From the cell containing the given text, extract its center point as [x, y] coordinate. 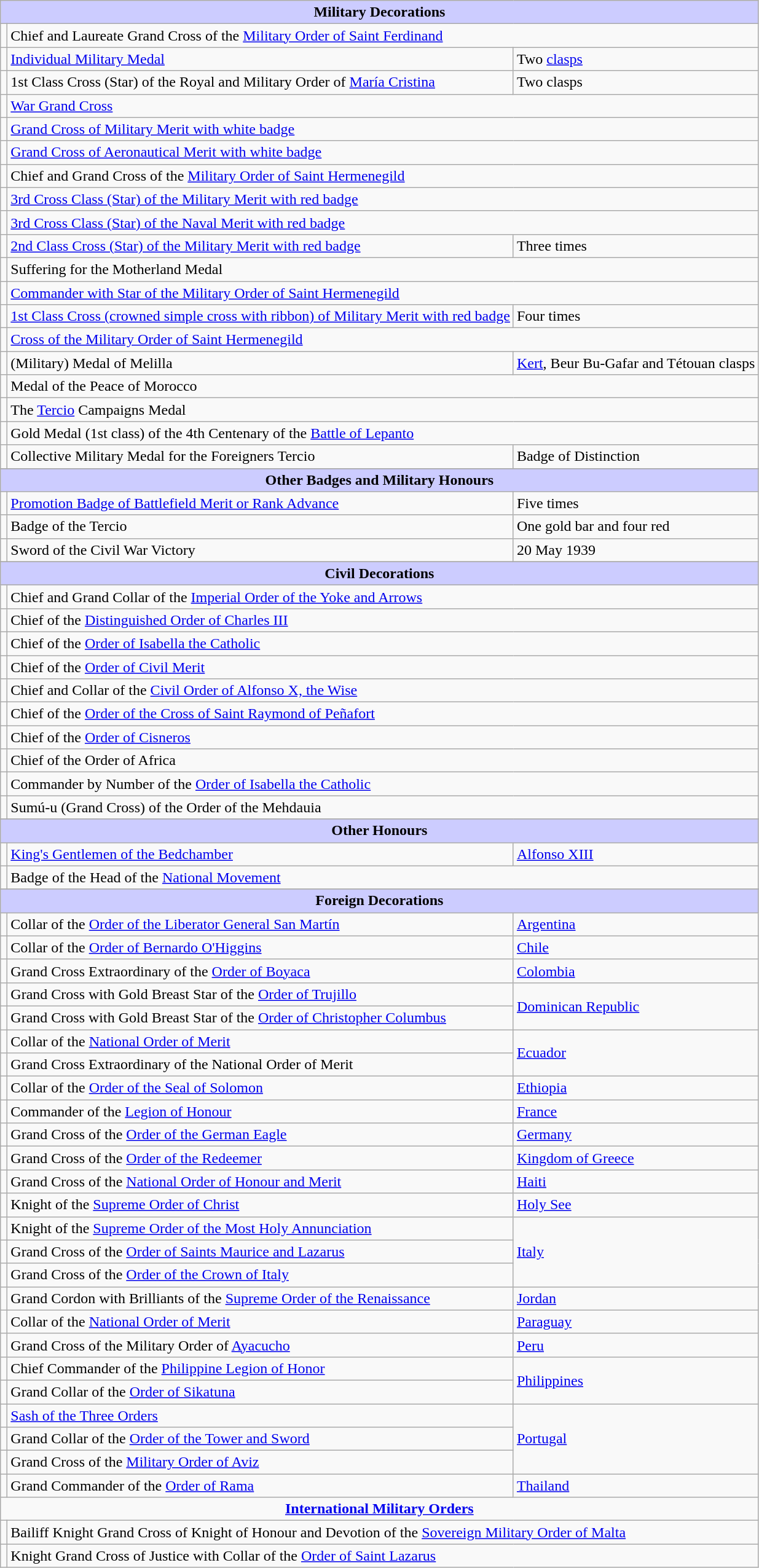
Badge of the Tercio [261, 527]
Grand Cross with Gold Breast Star of the Order of Christopher Columbus [261, 1017]
Jordan [635, 1298]
Collective Military Medal for the Foreigners Tercio [261, 457]
Alfonso XIII [635, 854]
Grand Cross of the Military Order of Aviz [261, 1462]
Three times [635, 246]
Collar of the Order of the Seal of Solomon [261, 1088]
Grand Cross of the Order of Saints Maurice and Lazarus [261, 1252]
Chief Commander of the Philippine Legion of Honor [261, 1368]
Commander of the Legion of Honour [261, 1111]
Commander by Number of the Order of Isabella the Catholic [383, 784]
Individual Military Medal [261, 59]
Ethiopia [635, 1088]
Military Decorations [380, 12]
Chief and Grand Cross of the Military Order of Saint Hermenegild [383, 176]
Cross of the Military Order of Saint Hermenegild [383, 340]
3rd Cross Class (Star) of the Naval Merit with red badge [383, 222]
Grand Cross of Aeronautical Merit with white badge [383, 152]
Dominican Republic [635, 1006]
Chief and Laureate Grand Cross of the Military Order of Saint Ferdinand [383, 36]
Other Honours [380, 831]
Foreign Decorations [380, 901]
Grand Cordon with Brilliants of the Supreme Order of the Renaissance [261, 1298]
Commander with Star of the Military Order of Saint Hermenegild [383, 293]
Bailiff Knight Grand Cross of Knight of Honour and Devotion of the Sovereign Military Order of Malta [383, 1532]
Grand Cross of the Order of the Crown of Italy [261, 1275]
Collar of the Order of Bernardo O'Higgins [261, 947]
Holy See [635, 1205]
Grand Cross Extraordinary of the Order of Boyaca [261, 971]
Grand Cross with Gold Breast Star of the Order of Trujillo [261, 994]
Grand Cross of the Order of the Redeemer [261, 1158]
Sumú-u (Grand Cross) of the Order of the Mehdauia [383, 807]
Argentina [635, 924]
Kert, Beur Bu-Gafar and Tétouan clasps [635, 363]
20 May 1939 [635, 550]
Paraguay [635, 1322]
Knight Grand Cross of Justice with Collar of the Order of Saint Lazarus [383, 1556]
Gold Medal (1st class) of the 4th Centenary of the Battle of Lepanto [383, 433]
Ecuador [635, 1053]
Grand Cross of Military Merit with white badge [383, 129]
Sword of the Civil War Victory [261, 550]
Knight of the Supreme Order of Christ [261, 1205]
Chief of the Order of Isabella the Catholic [383, 643]
One gold bar and four red [635, 527]
Thailand [635, 1486]
Peru [635, 1345]
Germany [635, 1135]
Grand Cross Extraordinary of the National Order of Merit [261, 1065]
King's Gentlemen of the Bedchamber [261, 854]
International Military Orders [380, 1509]
Civil Decorations [380, 573]
Kingdom of Greece [635, 1158]
Grand Cross of the Military Order of Ayacucho [261, 1345]
Other Badges and Military Honours [380, 480]
Haiti [635, 1182]
Suffering for the Motherland Medal [383, 269]
Philippines [635, 1380]
War Grand Cross [383, 106]
Portugal [635, 1438]
2nd Class Cross (Star) of the Military Merit with red badge [261, 246]
Four times [635, 316]
Italy [635, 1252]
1st Class Cross (crowned simple cross with ribbon) of Military Merit with red badge [261, 316]
1st Class Cross (Star) of the Royal and Military Order of María Cristina [261, 82]
Chief of the Order of Civil Merit [383, 667]
Grand Commander of the Order of Rama [261, 1486]
Medal of the Peace of Morocco [383, 386]
Knight of the Supreme Order of the Most Holy Annunciation [261, 1228]
(Military) Medal of Melilla [261, 363]
Grand Collar of the Order of the Tower and Sword [261, 1439]
Chile [635, 947]
Grand Cross of the National Order of Honour and Merit [261, 1182]
France [635, 1111]
Chief of the Order of Cisneros [383, 737]
Collar of the Order of the Liberator General San Martín [261, 924]
The Tercio Campaigns Medal [383, 410]
Promotion Badge of Battlefield Merit or Rank Advance [261, 503]
Chief and Collar of the Civil Order of Alfonso X, the Wise [383, 691]
Sash of the Three Orders [261, 1415]
Badge of Distinction [635, 457]
Chief and Grand Collar of the Imperial Order of the Yoke and Arrows [383, 597]
Chief of the Distinguished Order of Charles III [383, 620]
Chief of the Order of Africa [383, 761]
Badge of the Head of the National Movement [383, 877]
Grand Collar of the Order of Sikatuna [261, 1392]
Colombia [635, 971]
Five times [635, 503]
Chief of the Order of the Cross of Saint Raymond of Peñafort [383, 714]
3rd Cross Class (Star) of the Military Merit with red badge [383, 199]
Grand Cross of the Order of the German Eagle [261, 1135]
